Locate the cell with the specified text and output its (x, y) center coordinate. 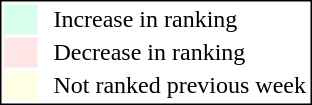
Decrease in ranking (180, 53)
Not ranked previous week (180, 85)
Increase in ranking (180, 19)
